Return the [X, Y] coordinate for the center point of the cell that contains the specified text.  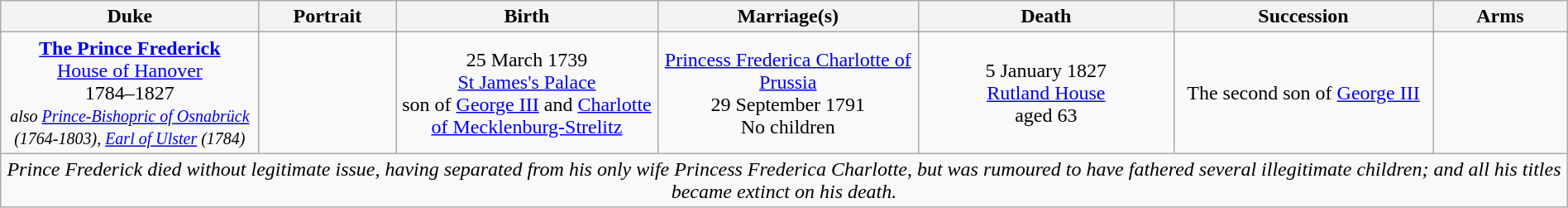
Duke [130, 17]
Death [1045, 17]
Succession [1303, 17]
Marriage(s) [787, 17]
Arms [1500, 17]
25 March 1739St James's Palaceson of George III and Charlotte of Mecklenburg-Strelitz [528, 93]
The Prince FrederickHouse of Hanover1784–1827also Prince-Bishopric of Osnabrück (1764-1803), Earl of Ulster (1784) [130, 93]
Birth [528, 17]
The second son of George III [1303, 93]
Portrait [327, 17]
5 January 1827Rutland Houseaged 63 [1045, 93]
Princess Frederica Charlotte of Prussia29 September 1791No children [787, 93]
